Locate the cell with the specified text and output its [x, y] center coordinate. 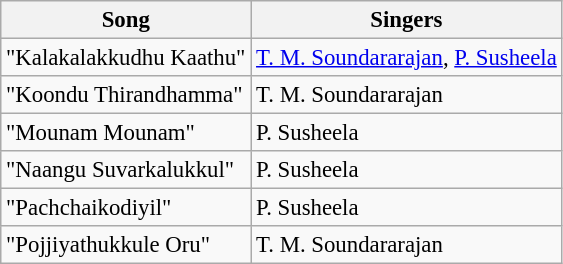
"Pojjiyathukkule Oru" [126, 245]
"Kalakalakkudhu Kaathu" [126, 58]
"Pachchaikodiyil" [126, 208]
"Naangu Suvarkalukkul" [126, 170]
T. M. Soundararajan, P. Susheela [406, 58]
Song [126, 20]
Singers [406, 20]
"Mounam Mounam" [126, 133]
"Koondu Thirandhamma" [126, 95]
